Determine the (x, y) coordinate at the center of the cell enclosing the given text.  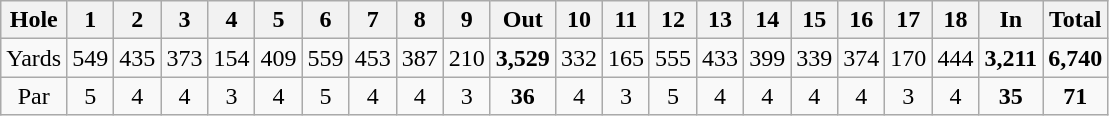
3,211 (1011, 58)
14 (768, 20)
6,740 (1076, 58)
Out (522, 20)
16 (862, 20)
435 (138, 58)
17 (908, 20)
210 (466, 58)
10 (578, 20)
11 (626, 20)
Hole (34, 20)
18 (956, 20)
3,529 (522, 58)
170 (908, 58)
8 (420, 20)
12 (672, 20)
13 (720, 20)
9 (466, 20)
387 (420, 58)
444 (956, 58)
In (1011, 20)
1 (90, 20)
36 (522, 96)
35 (1011, 96)
Par (34, 96)
559 (326, 58)
2 (138, 20)
373 (184, 58)
332 (578, 58)
555 (672, 58)
154 (232, 58)
374 (862, 58)
71 (1076, 96)
15 (814, 20)
165 (626, 58)
549 (90, 58)
399 (768, 58)
433 (720, 58)
7 (372, 20)
Yards (34, 58)
6 (326, 20)
339 (814, 58)
409 (278, 58)
453 (372, 58)
Total (1076, 20)
